For the text-containing cell, return its midpoint in (X, Y) coordinate format. 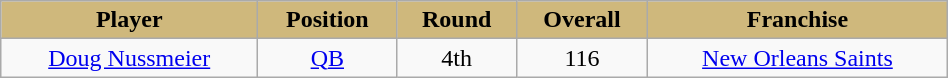
Position (328, 20)
Player (130, 20)
Round (456, 20)
Doug Nussmeier (130, 58)
Overall (582, 20)
4th (456, 58)
116 (582, 58)
QB (328, 58)
New Orleans Saints (798, 58)
Franchise (798, 20)
